Determine the (X, Y) coordinate at the center of the cell enclosing the given text.  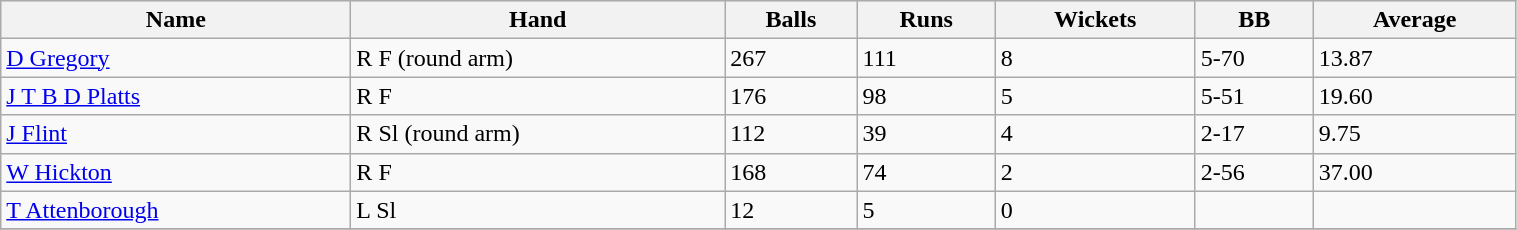
39 (926, 134)
5-70 (1254, 58)
J T B D Platts (176, 96)
168 (791, 172)
0 (1095, 210)
R F (round arm) (538, 58)
267 (791, 58)
BB (1254, 20)
5-51 (1254, 96)
2-17 (1254, 134)
T Attenborough (176, 210)
2 (1095, 172)
13.87 (1414, 58)
Runs (926, 20)
Average (1414, 20)
L Sl (538, 210)
W Hickton (176, 172)
19.60 (1414, 96)
9.75 (1414, 134)
Wickets (1095, 20)
176 (791, 96)
74 (926, 172)
37.00 (1414, 172)
112 (791, 134)
R Sl (round arm) (538, 134)
Balls (791, 20)
2-56 (1254, 172)
111 (926, 58)
4 (1095, 134)
12 (791, 210)
D Gregory (176, 58)
J Flint (176, 134)
Name (176, 20)
8 (1095, 58)
98 (926, 96)
Hand (538, 20)
